For the text-containing cell, return its midpoint in (X, Y) coordinate format. 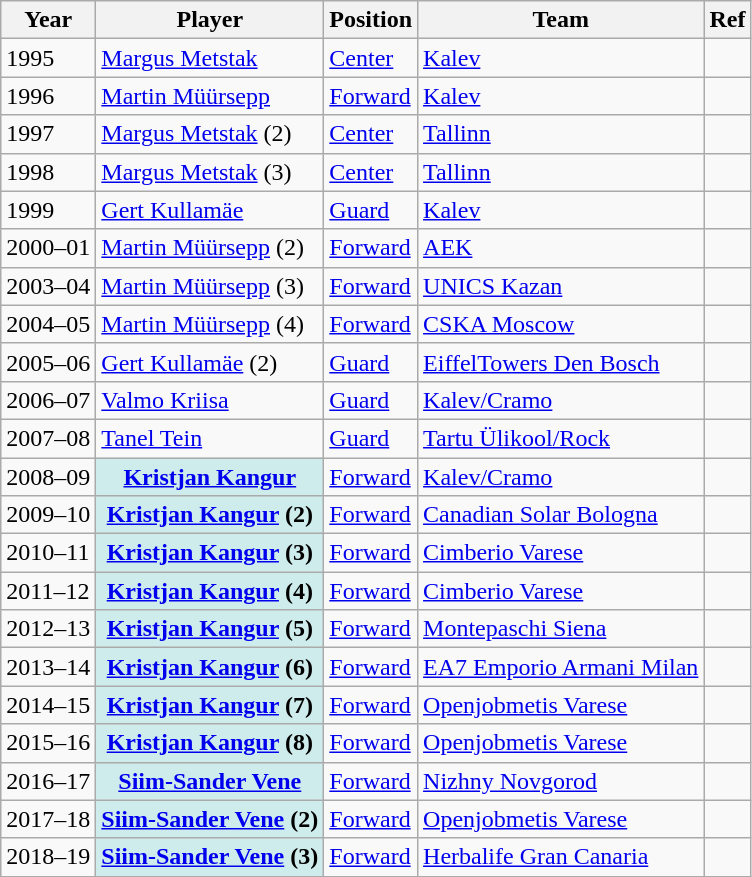
2000–01 (48, 248)
2003–04 (48, 286)
Martin Müürsepp (3) (210, 286)
Nizhny Novgorod (561, 781)
Valmo Kriisa (210, 400)
Kristjan Kangur (6) (210, 667)
Position (371, 20)
Year (48, 20)
Martin Müürsepp (2) (210, 248)
2015–16 (48, 743)
Margus Metstak (210, 58)
Gert Kullamäe (210, 210)
1996 (48, 96)
Gert Kullamäe (2) (210, 362)
EA7 Emporio Armani Milan (561, 667)
Ref (728, 20)
Martin Müürsepp (210, 96)
2004–05 (48, 324)
EiffelTowers Den Bosch (561, 362)
Kristjan Kangur (4) (210, 591)
UNICS Kazan (561, 286)
Kristjan Kangur (5) (210, 629)
2006–07 (48, 400)
Kristjan Kangur (2) (210, 515)
Siim-Sander Vene (2) (210, 819)
2009–10 (48, 515)
2010–11 (48, 553)
Kristjan Kangur (8) (210, 743)
AEK (561, 248)
Montepaschi Siena (561, 629)
Siim-Sander Vene (210, 781)
1999 (48, 210)
2007–08 (48, 438)
Kristjan Kangur (210, 477)
Tanel Tein (210, 438)
2012–13 (48, 629)
1997 (48, 134)
2014–15 (48, 705)
1995 (48, 58)
Team (561, 20)
Margus Metstak (2) (210, 134)
Martin Müürsepp (4) (210, 324)
2016–17 (48, 781)
Siim-Sander Vene (3) (210, 857)
2005–06 (48, 362)
Player (210, 20)
Tartu Ülikool/Rock (561, 438)
CSKA Moscow (561, 324)
2013–14 (48, 667)
1998 (48, 172)
Herbalife Gran Canaria (561, 857)
2008–09 (48, 477)
2011–12 (48, 591)
Margus Metstak (3) (210, 172)
2017–18 (48, 819)
Kristjan Kangur (3) (210, 553)
Kristjan Kangur (7) (210, 705)
2018–19 (48, 857)
Canadian Solar Bologna (561, 515)
